Capture the cell that displays the provided text and extract its [X, Y] central coordinate. 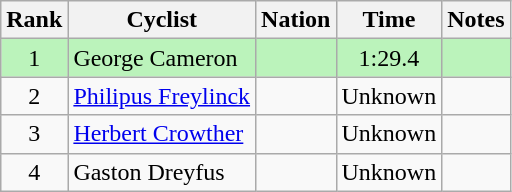
Time [389, 20]
1:29.4 [389, 58]
3 [34, 134]
Rank [34, 20]
1 [34, 58]
Herbert Crowther [162, 134]
George Cameron [162, 58]
2 [34, 96]
Nation [296, 20]
Gaston Dreyfus [162, 172]
Philipus Freylinck [162, 96]
Notes [476, 20]
4 [34, 172]
Cyclist [162, 20]
